From the cell containing the given text, extract its center point as (X, Y) coordinate. 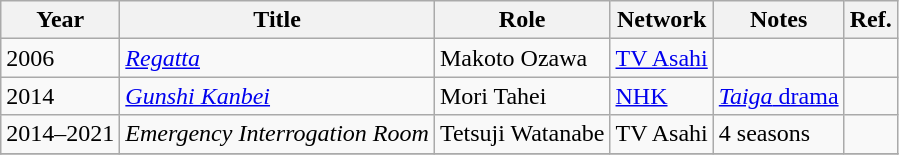
2014–2021 (60, 134)
Emergency Interrogation Room (278, 134)
Year (60, 20)
2014 (60, 96)
Role (522, 20)
Title (278, 20)
Mori Tahei (522, 96)
Taiga drama (778, 96)
Tetsuji Watanabe (522, 134)
Regatta (278, 58)
Makoto Ozawa (522, 58)
Gunshi Kanbei (278, 96)
4 seasons (778, 134)
NHK (662, 96)
Ref. (870, 20)
Notes (778, 20)
2006 (60, 58)
Network (662, 20)
